Find where the given text appears and provide that cell's center as [x, y] coordinate. 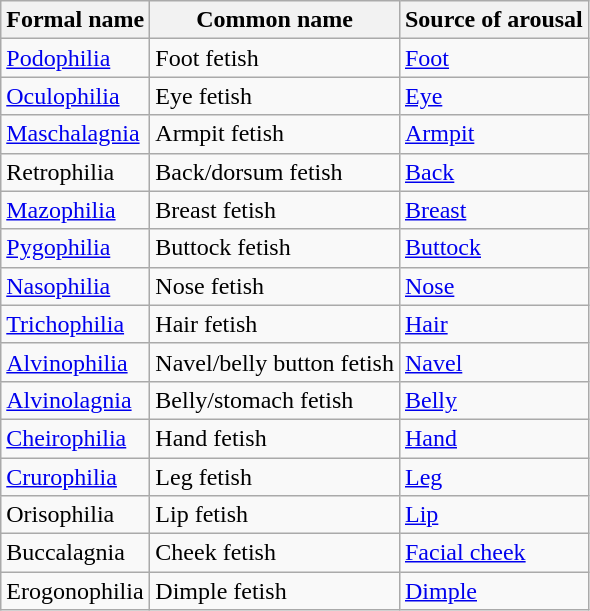
Source of arousal [494, 20]
Leg [494, 477]
Maschalagnia [76, 134]
Eye [494, 96]
Belly/stomach fetish [275, 400]
Back/dorsum fetish [275, 172]
Back [494, 172]
Breast [494, 210]
Hair fetish [275, 324]
Oculophilia [76, 96]
Crurophilia [76, 477]
Buccalagnia [76, 553]
Lip [494, 515]
Nose [494, 286]
Dimple [494, 591]
Foot fetish [275, 58]
Hair [494, 324]
Dimple fetish [275, 591]
Armpit fetish [275, 134]
Formal name [76, 20]
Navel/belly button fetish [275, 362]
Buttock [494, 248]
Erogonophilia [76, 591]
Breast fetish [275, 210]
Common name [275, 20]
Retrophilia [76, 172]
Navel [494, 362]
Hand [494, 438]
Lip fetish [275, 515]
Hand fetish [275, 438]
Eye fetish [275, 96]
Armpit [494, 134]
Cheirophilia [76, 438]
Nasophilia [76, 286]
Mazophilia [76, 210]
Orisophilia [76, 515]
Podophilia [76, 58]
Trichophilia [76, 324]
Nose fetish [275, 286]
Alvinophilia [76, 362]
Leg fetish [275, 477]
Buttock fetish [275, 248]
Alvinolagnia [76, 400]
Belly [494, 400]
Facial cheek [494, 553]
Foot [494, 58]
Cheek fetish [275, 553]
Pygophilia [76, 248]
